From the cell containing the given text, extract its center point as (X, Y) coordinate. 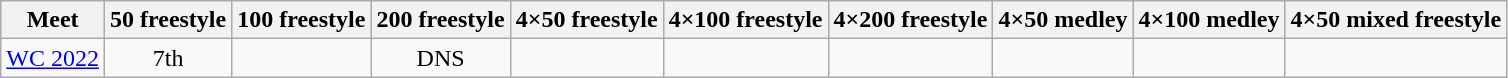
DNS (440, 58)
4×50 mixed freestyle (1396, 20)
4×100 freestyle (746, 20)
100 freestyle (302, 20)
4×100 medley (1209, 20)
4×50 freestyle (586, 20)
Meet (53, 20)
50 freestyle (168, 20)
7th (168, 58)
200 freestyle (440, 20)
WC 2022 (53, 58)
4×50 medley (1063, 20)
4×200 freestyle (910, 20)
